Detect which cell encompasses the target text, then output its [x, y] center coordinate. 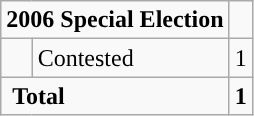
Contested [130, 58]
Total [115, 96]
2006 Special Election [115, 20]
